Return the [X, Y] coordinate for the center point of the cell that contains the specified text.  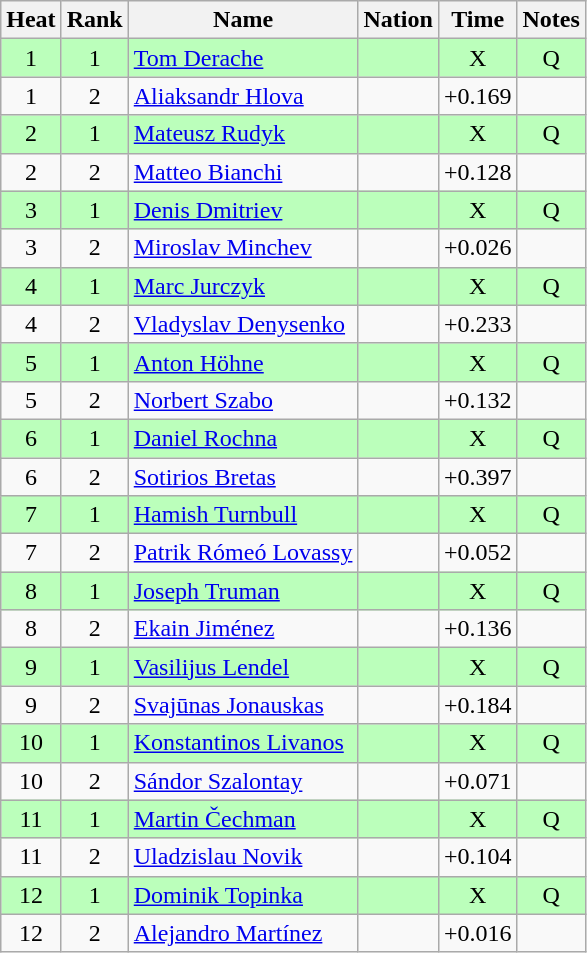
Hamish Turnbull [243, 515]
+0.128 [478, 172]
Sándor Szalontay [243, 781]
Vasilijus Lendel [243, 667]
Rank [94, 20]
+0.233 [478, 324]
+0.052 [478, 553]
Mateusz Rudyk [243, 134]
Martin Čechman [243, 819]
+0.026 [478, 248]
+0.184 [478, 705]
Matteo Bianchi [243, 172]
Ekain Jiménez [243, 629]
+0.104 [478, 857]
Uladzislau Novik [243, 857]
Marc Jurczyk [243, 286]
Dominik Topinka [243, 895]
Svajūnas Jonauskas [243, 705]
Aliaksandr Hlova [243, 96]
Joseph Truman [243, 591]
Norbert Szabo [243, 400]
Heat [31, 20]
Notes [551, 20]
Patrik Rómeó Lovassy [243, 553]
Alejandro Martínez [243, 933]
+0.016 [478, 933]
Miroslav Minchev [243, 248]
Tom Derache [243, 58]
Time [478, 20]
+0.071 [478, 781]
+0.397 [478, 477]
Anton Höhne [243, 362]
Nation [398, 20]
Vladyslav Denysenko [243, 324]
Name [243, 20]
+0.169 [478, 96]
+0.132 [478, 400]
Daniel Rochna [243, 438]
Konstantinos Livanos [243, 743]
Denis Dmitriev [243, 210]
+0.136 [478, 629]
Sotirios Bretas [243, 477]
